Provide the [X, Y] coordinate of the cell's center where the given text is located.  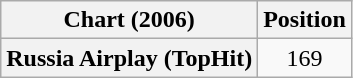
Position [305, 20]
Russia Airplay (TopHit) [130, 58]
169 [305, 58]
Chart (2006) [130, 20]
